Provide the [x, y] coordinate of the cell's center where the given text is located.  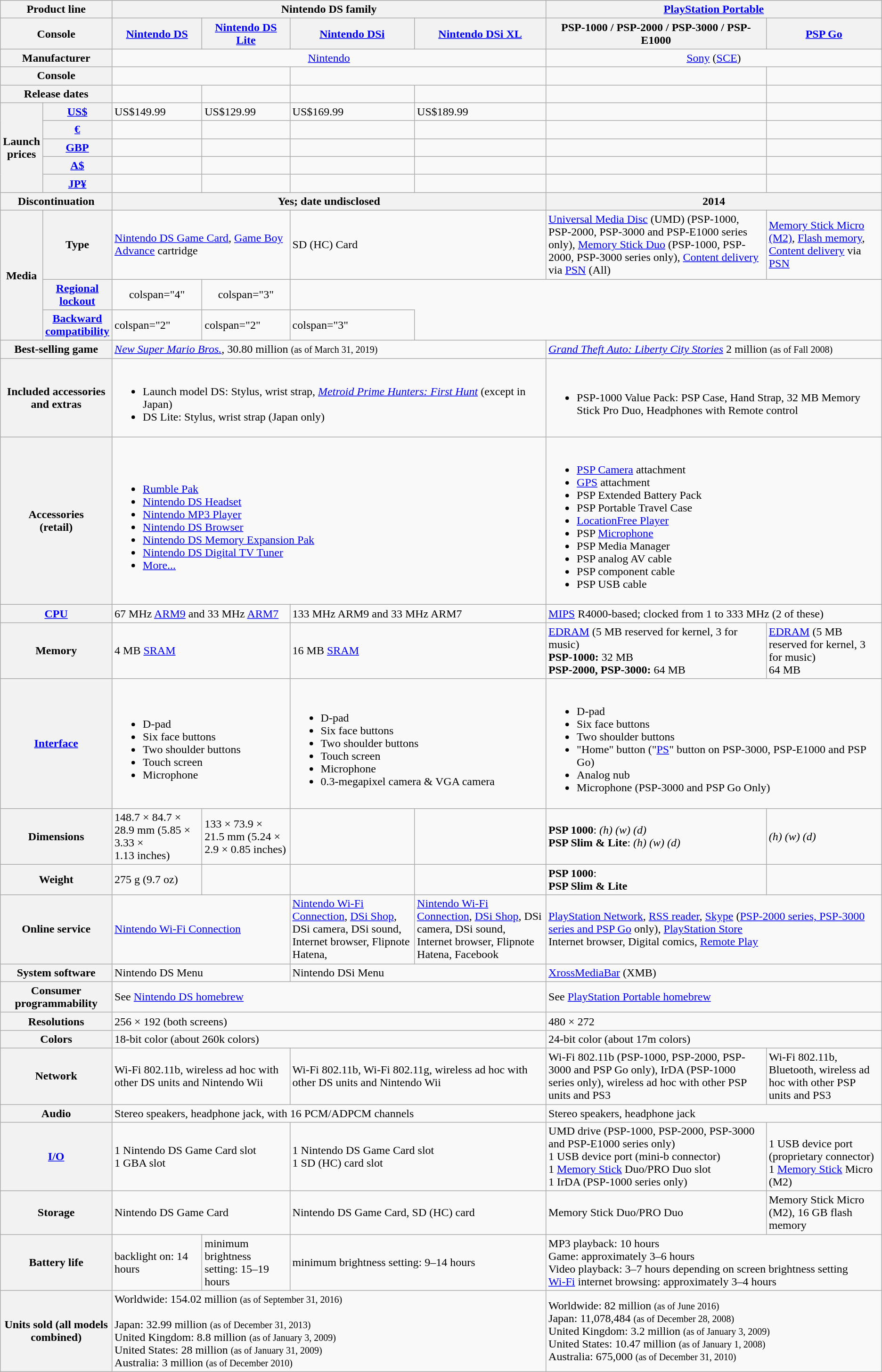
EDRAM (5 MB reserved for kernel, 3 for music)64 MB [824, 651]
US$169.99 [352, 112]
16 MB SRAM [418, 651]
XrossMediaBar (XMB) [714, 973]
€ [77, 130]
Wi-Fi 802.11b, Wi-Fi 802.11g, wireless ad hoc with other DS units and Nintendo Wii [418, 1076]
PlayStation Portable [714, 9]
Storage [57, 1213]
4 MB SRAM [201, 651]
Nintendo DSi Menu [418, 973]
Nintendo DS family [329, 9]
minimum brightness setting: 9–14 hours [418, 1262]
See Nintendo DS homebrew [329, 997]
Resolutions [57, 1021]
1 Nintendo DS Game Card slot1 GBA slot [201, 1157]
Consumer programmability [57, 997]
Battery life [57, 1262]
Nintendo DS Lite [246, 34]
256 × 192 (both screens) [329, 1021]
133 × 73.9 × 21.5 mm (5.24 × 2.9 × 0.85 inches) [246, 836]
Type [77, 244]
EDRAM (5 MB reserved for kernel, 3 for music)PSP-1000: 32 MBPSP-2000, PSP-3000: 64 MB [656, 651]
I/O [57, 1157]
Nintendo DS Game Card [201, 1213]
colspan="4" [157, 294]
Nintendo DS Game Card, Game Boy Advance cartridge [201, 244]
Sony (SCE) [714, 58]
GBP [77, 147]
US$149.99 [157, 112]
System software [57, 973]
Regional lockout [77, 294]
Release dates [57, 94]
148.7 × 84.7 × 28.9 mm (5.85 × 3.33 × 1.13 inches) [157, 836]
See PlayStation Portable homebrew [714, 997]
Nintendo DSi XL [481, 34]
Wi-Fi 802.11b, wireless ad hoc withother DS units and Nintendo Wii [201, 1076]
Included accessories and extras [57, 398]
1 USB device port (proprietary connector)1 Memory Stick Micro (M2) [824, 1157]
Units sold (all models combined) [57, 1331]
Nintendo [329, 58]
Nintendo DSi [352, 34]
Nintendo Wi-Fi Connection, DSi Shop, DSi camera, DSi sound, Internet browser, Flipnote Hatena, Facebook [481, 929]
Nintendo Wi-Fi Connection [201, 929]
Rumble PakNintendo DS HeadsetNintendo MP3 PlayerNintendo DS BrowserNintendo DS Memory Expansion PakNintendo DS Digital TV TunerMore... [329, 521]
JP¥ [77, 183]
PSP-1000 Value Pack: PSP Case, Hand Strap, 32 MB Memory Stick Pro Duo, Headphones with Remote control [714, 398]
US$189.99 [481, 112]
Accessories(retail) [57, 521]
Dimensions [57, 836]
Backward compatibility [77, 325]
Discontinuation [57, 201]
275 g (9.7 oz) [157, 880]
Wi-Fi 802.11b (PSP-1000, PSP-2000, PSP-3000 and PSP Go only), IrDA (PSP-1000 series only), wireless ad hoc with other PSP units and PS3 [656, 1076]
(h) (w) (d) [824, 836]
New Super Mario Bros., 30.80 million (as of March 31, 2019) [329, 349]
Memory [57, 651]
D-padSix face buttonsTwo shoulder buttonsTouch screenMicrophone0.3-megapixel camera & VGA camera [418, 743]
Weight [57, 880]
Colors [57, 1039]
D-padSix face buttonsTwo shoulder buttonsTouch screenMicrophone [201, 743]
Memory Stick Duo/PRO Duo [656, 1213]
Nintendo DS Menu [201, 973]
D-padSix face buttonsTwo shoulder buttons"Home" button ("PS" button on PSP-3000, PSP-E1000 and PSP Go)Analog nubMicrophone (PSP-3000 and PSP Go Only) [714, 743]
Grand Theft Auto: Liberty City Stories 2 million (as of Fall 2008) [714, 349]
Nintendo DS Game Card, SD (HC) card [418, 1213]
133 MHz ARM9 and 33 MHz ARM7 [418, 614]
Interface [57, 743]
480 × 272 [714, 1021]
Launch prices [22, 147]
Launch model DS: Stylus, wrist strap, Metroid Prime Hunters: First Hunt (except in Japan)DS Lite: Stylus, wrist strap (Japan only) [329, 398]
CPU [57, 614]
MIPS R4000-based; clocked from 1 to 333 MHz (2 of these) [714, 614]
A$ [77, 165]
2014 [714, 201]
Wi-Fi 802.11b, Bluetooth, wireless ad hoc with other PSP units and PS3 [824, 1076]
Media [22, 275]
Best-selling game [57, 349]
Nintendo DS [157, 34]
24-bit color (about 17m colors) [714, 1039]
Network [57, 1076]
1 Nintendo DS Game Card slot1 SD (HC) card slot [418, 1157]
Stereo speakers, headphone jack [714, 1113]
Online service [57, 929]
Stereo speakers, headphone jack, with 16 PCM/ADPCM channels [329, 1113]
Memory Stick Micro (M2), 16 GB flash memory [824, 1213]
backlight on: 14 hours [157, 1262]
Nintendo Wi-Fi Connection, DSi Shop, DSi camera, DSi sound, Internet browser, Flipnote Hatena, [352, 929]
US$129.99 [246, 112]
US$ [77, 112]
PSP Go [824, 34]
minimum brightness setting: 15–19 hours [246, 1262]
SD (HC) Card [418, 244]
Memory Stick Micro (M2), Flash memory, Content delivery via PSN [824, 244]
Yes; date undisclosed [329, 201]
18-bit color (about 260k colors) [329, 1039]
Manufacturer [57, 58]
Audio [57, 1113]
67 MHz ARM9 and 33 MHz ARM7 [201, 614]
PSP-1000 / PSP-2000 / PSP-3000 / PSP-E1000 [656, 34]
PSP 1000: (h) (w) (d)PSP Slim & Lite: (h) (w) (d) [656, 836]
Product line [57, 9]
PSP 1000: PSP Slim & Lite [656, 880]
